Scan for the cell matching the given text and deliver its [X, Y] coordinate at center. 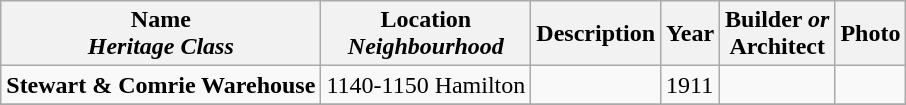
1140-1150 Hamilton [426, 85]
NameHeritage Class [161, 34]
Year [690, 34]
Stewart & Comrie Warehouse [161, 85]
Description [596, 34]
Photo [870, 34]
1911 [690, 85]
Builder orArchitect [778, 34]
LocationNeighbourhood [426, 34]
